Output the [x, y] coordinate of the center of the cell containing the given text.  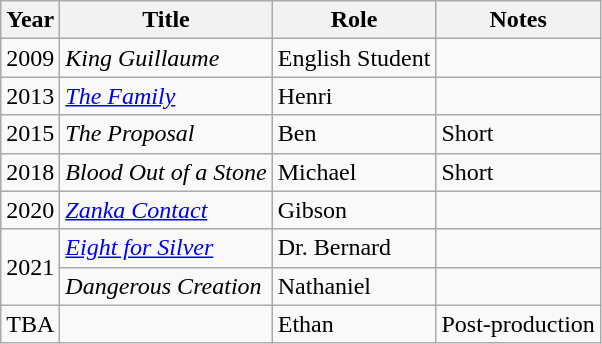
Nathaniel [354, 286]
English Student [354, 58]
2009 [30, 58]
2020 [30, 210]
2015 [30, 134]
Dr. Bernard [354, 248]
Notes [518, 20]
2013 [30, 96]
Michael [354, 172]
Gibson [354, 210]
King Guillaume [166, 58]
Ethan [354, 324]
2018 [30, 172]
The Family [166, 96]
Henri [354, 96]
Dangerous Creation [166, 286]
Year [30, 20]
The Proposal [166, 134]
Title [166, 20]
Ben [354, 134]
2021 [30, 267]
Eight for Silver [166, 248]
Zanka Contact [166, 210]
Post-production [518, 324]
TBA [30, 324]
Blood Out of a Stone [166, 172]
Role [354, 20]
